Identify which cell holds the provided text, then report its (x, y) central coordinate. 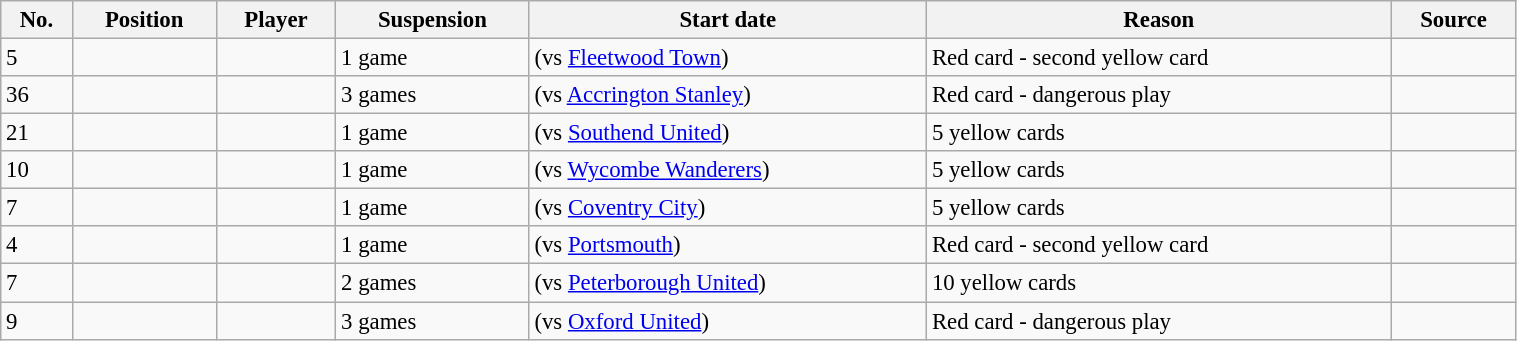
(vs Accrington Stanley) (728, 95)
Position (144, 20)
(vs Coventry City) (728, 208)
5 (36, 58)
(vs Oxford United) (728, 321)
4 (36, 245)
Suspension (432, 20)
Reason (1159, 20)
36 (36, 95)
10 yellow cards (1159, 283)
9 (36, 321)
(vs Fleetwood Town) (728, 58)
(vs Southend United) (728, 133)
(vs Peterborough United) (728, 283)
Player (276, 20)
Source (1454, 20)
10 (36, 170)
Start date (728, 20)
2 games (432, 283)
21 (36, 133)
No. (36, 20)
(vs Wycombe Wanderers) (728, 170)
(vs Portsmouth) (728, 245)
